Extract the [X, Y] coordinate from the center of the cell holding the provided text.  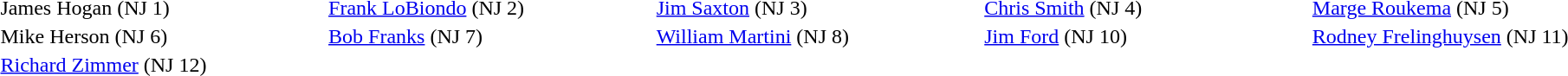
Bob Franks (NJ 7) [490, 36]
Jim Ford (NJ 10) [1146, 36]
William Martini (NJ 8) [818, 36]
